For the text-containing cell, return its midpoint in [X, Y] coordinate format. 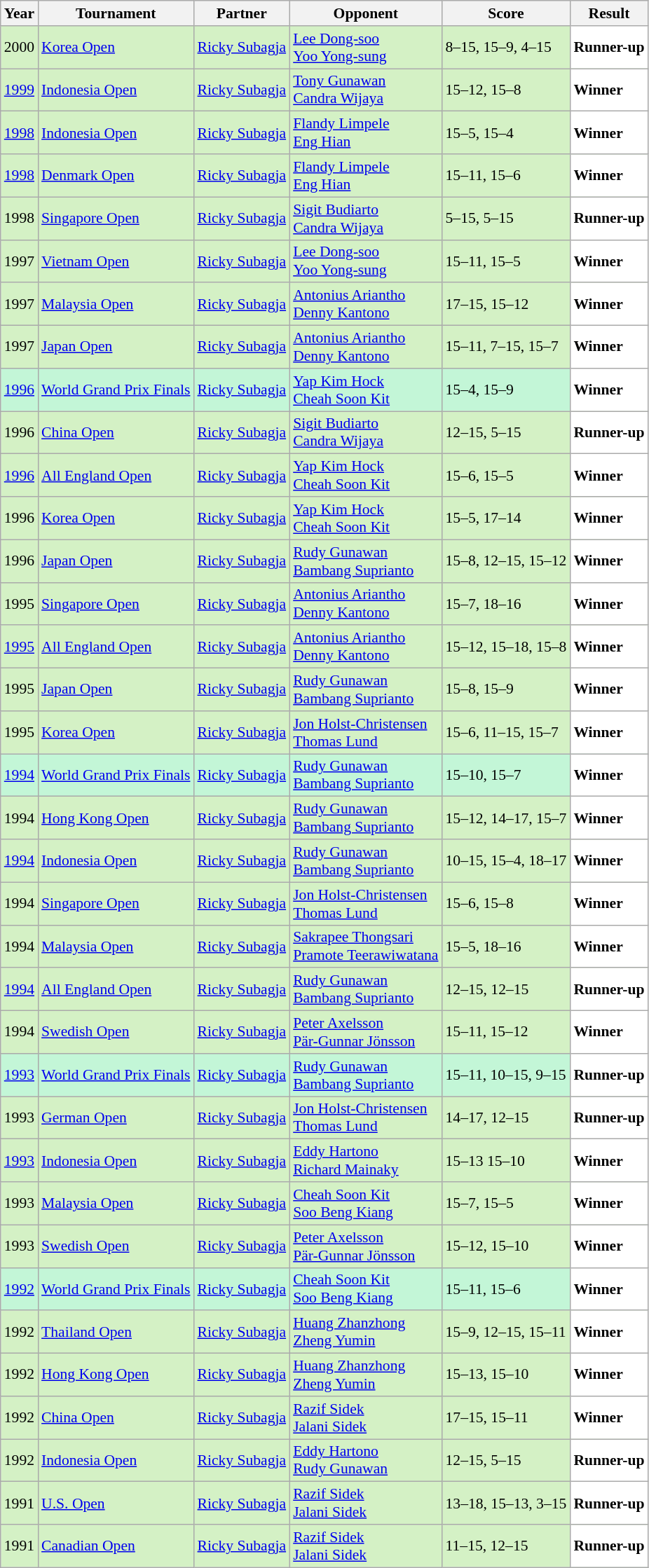
Score [506, 13]
10–15, 15–4, 18–17 [506, 860]
Denmark Open [116, 175]
Thailand Open [116, 1333]
2000 [20, 48]
15–5, 15–4 [506, 133]
15–12, 15–10 [506, 1246]
15–7, 18–16 [506, 604]
15–12, 15–8 [506, 90]
Sakrapee Thongsari Pramote Teerawiwatana [366, 946]
15–13, 15–10 [506, 1375]
15–11, 15–5 [506, 261]
15–11, 10–15, 9–15 [506, 1075]
15–6, 15–5 [506, 475]
15–12, 14–17, 15–7 [506, 818]
Tournament [116, 13]
5–15, 5–15 [506, 219]
Year [20, 13]
Eddy Hartono Richard Mainaky [366, 1160]
17–15, 15–12 [506, 304]
15–10, 15–7 [506, 775]
15–6, 15–8 [506, 904]
15–11, 15–12 [506, 1033]
15–9, 12–15, 15–11 [506, 1333]
Eddy Hartono Rudy Gunawan [366, 1460]
13–18, 15–13, 3–15 [506, 1504]
14–17, 12–15 [506, 1118]
15–5, 17–14 [506, 518]
U.S. Open [116, 1504]
15–11, 7–15, 15–7 [506, 348]
11–15, 12–15 [506, 1546]
Canadian Open [116, 1546]
15–13 15–10 [506, 1160]
1999 [20, 90]
Opponent [366, 13]
15–12, 15–18, 15–8 [506, 647]
15–8, 15–9 [506, 689]
15–8, 12–15, 15–12 [506, 561]
8–15, 15–9, 4–15 [506, 48]
17–15, 15–11 [506, 1418]
Vietnam Open [116, 261]
15–4, 15–9 [506, 390]
12–15, 12–15 [506, 989]
Tony Gunawan Candra Wijaya [366, 90]
Partner [241, 13]
15–7, 15–5 [506, 1204]
15–5, 18–16 [506, 946]
German Open [116, 1118]
Result [608, 13]
15–6, 11–15, 15–7 [506, 733]
